Extract the (x, y) coordinate from the center of the cell holding the provided text.  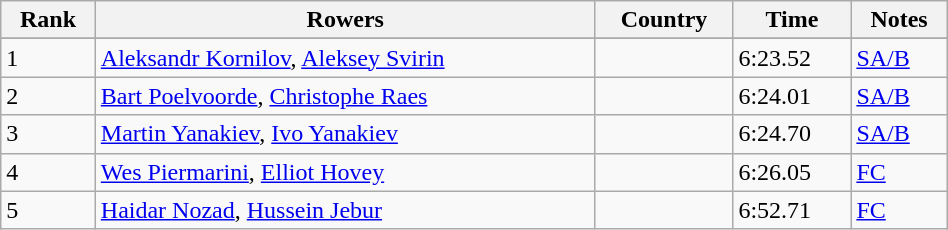
6:24.70 (792, 134)
Haidar Nozad, Hussein Jebur (345, 210)
Aleksandr Kornilov, Aleksey Svirin (345, 58)
Country (664, 20)
1 (48, 58)
6:23.52 (792, 58)
4 (48, 172)
Bart Poelvoorde, Christophe Raes (345, 96)
6:52.71 (792, 210)
Rank (48, 20)
2 (48, 96)
6:24.01 (792, 96)
Wes Piermarini, Elliot Hovey (345, 172)
3 (48, 134)
6:26.05 (792, 172)
Rowers (345, 20)
5 (48, 210)
Martin Yanakiev, Ivo Yanakiev (345, 134)
Notes (899, 20)
Time (792, 20)
